Detect which cell encompasses the target text, then output its (x, y) center coordinate. 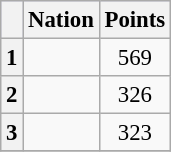
569 (134, 58)
323 (134, 133)
1 (12, 58)
2 (12, 95)
3 (12, 133)
Points (134, 20)
Nation (61, 20)
326 (134, 95)
